Return the [x, y] coordinate for the center point of the cell that contains the specified text.  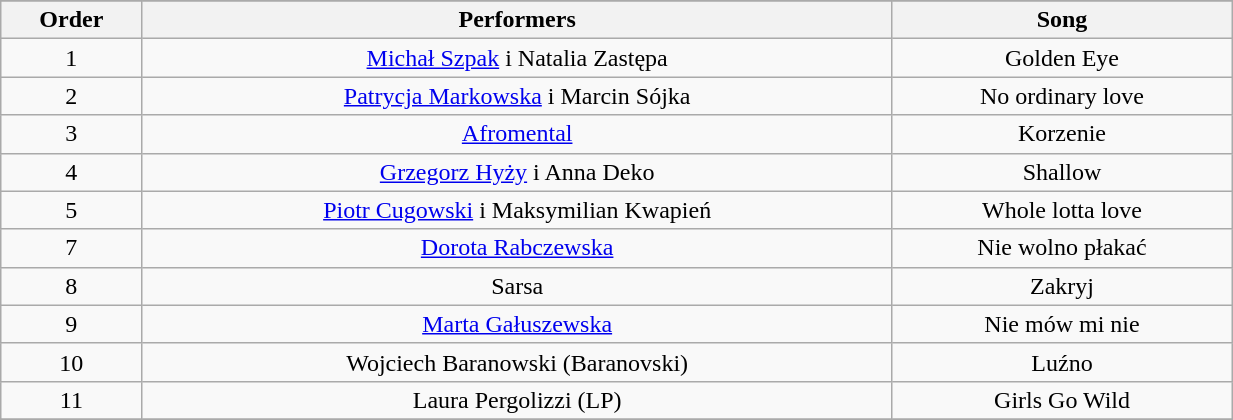
Girls Go Wild [1062, 400]
Song [1062, 20]
Dorota Rabczewska [518, 248]
Shallow [1062, 172]
Luźno [1062, 362]
Performers [518, 20]
Michał Szpak i Natalia Zastępa [518, 58]
Marta Gałuszewska [518, 324]
Patrycja Markowska i Marcin Sójka [518, 96]
Afromental [518, 134]
1 [72, 58]
Sarsa [518, 286]
8 [72, 286]
Laura Pergolizzi (LP) [518, 400]
No ordinary love [1062, 96]
7 [72, 248]
3 [72, 134]
2 [72, 96]
Grzegorz Hyży i Anna Deko [518, 172]
Korzenie [1062, 134]
5 [72, 210]
Nie mów mi nie [1062, 324]
Nie wolno płakać [1062, 248]
9 [72, 324]
Zakryj [1062, 286]
10 [72, 362]
Wojciech Baranowski (Baranovski) [518, 362]
4 [72, 172]
Order [72, 20]
Golden Eye [1062, 58]
Whole lotta love [1062, 210]
11 [72, 400]
Piotr Cugowski i Maksymilian Kwapień [518, 210]
